Identify which cell holds the provided text, then report its (X, Y) central coordinate. 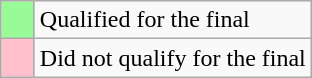
Did not qualify for the final (172, 58)
Qualified for the final (172, 20)
